Extract the [x, y] coordinate from the center of the cell holding the provided text.  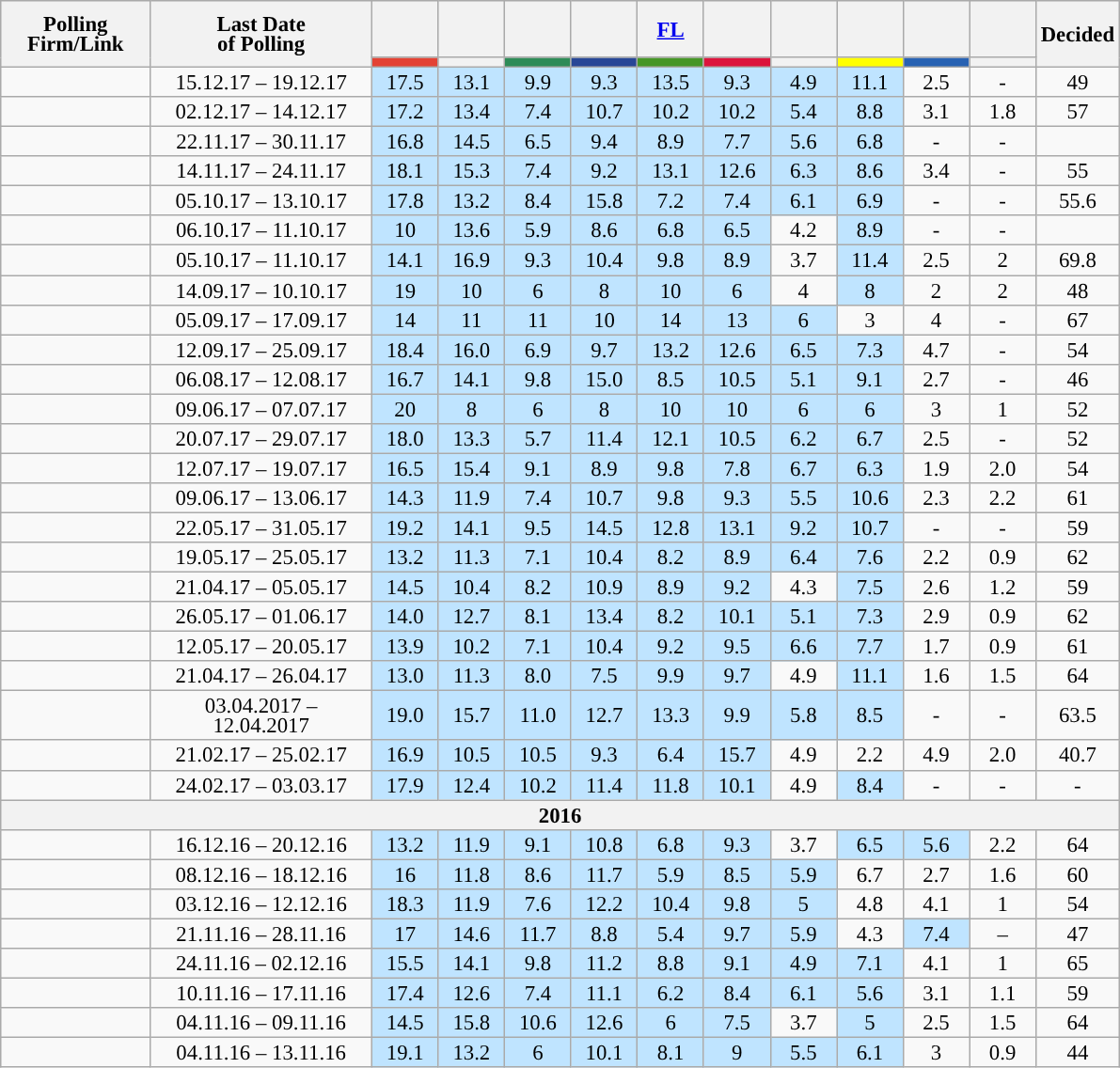
2.6 [937, 588]
Last Dateof Polling [261, 34]
17.8 [404, 201]
11.2 [604, 964]
15.0 [604, 379]
2.3 [937, 498]
55.6 [1078, 201]
15.3 [472, 171]
19.1 [404, 1053]
12.1 [671, 439]
13 [737, 320]
44 [1078, 1053]
1.2 [1002, 588]
4.8 [871, 904]
12.8 [671, 527]
9.4 [604, 142]
06.10.17 – 11.10.17 [261, 231]
1.9 [937, 468]
24.11.16 – 02.12.16 [261, 964]
14.11.17 – 24.11.17 [261, 171]
05.10.17 – 11.10.17 [261, 260]
19.05.17 – 25.05.17 [261, 558]
17.4 [404, 993]
12.4 [472, 785]
09.06.17 – 07.07.17 [261, 409]
10.9 [604, 588]
3.4 [937, 171]
16.0 [472, 350]
57 [1078, 112]
5.7 [538, 439]
06.08.17 – 12.08.17 [261, 379]
49 [1078, 83]
18.1 [404, 171]
05.09.17 – 17.09.17 [261, 320]
12.07.17 – 19.07.17 [261, 468]
26.05.17 – 01.06.17 [261, 617]
24.02.17 – 03.03.17 [261, 785]
17.2 [404, 112]
8.0 [538, 676]
18.3 [404, 904]
2016 [560, 815]
13.9 [404, 647]
48 [1078, 291]
21.02.17 – 25.02.17 [261, 756]
9 [737, 1053]
20 [404, 409]
13.0 [404, 676]
55 [1078, 171]
7.8 [737, 468]
05.10.17 – 13.10.17 [261, 201]
16.12.16 – 20.12.16 [261, 844]
18.0 [404, 439]
14.09.17 – 10.10.17 [261, 291]
20.07.17 – 29.07.17 [261, 439]
4.7 [937, 350]
14.6 [472, 934]
04.11.16 – 13.11.16 [261, 1053]
13.5 [671, 83]
6.6 [803, 647]
19.0 [404, 716]
65 [1078, 964]
1.7 [937, 647]
14.3 [404, 498]
10.11.16 – 17.11.16 [261, 993]
17.5 [404, 83]
14.0 [404, 617]
1.8 [1002, 112]
15.12.17 – 19.12.17 [261, 83]
5.8 [803, 716]
FL [671, 29]
12.09.17 – 25.09.17 [261, 350]
12.2 [604, 904]
69.8 [1078, 260]
04.11.16 – 09.11.16 [261, 1023]
4.2 [803, 231]
09.06.17 – 13.06.17 [261, 498]
40.7 [1078, 756]
– [1002, 934]
16.7 [404, 379]
16.5 [404, 468]
67 [1078, 320]
15.4 [472, 468]
10.8 [604, 844]
11.0 [538, 716]
60 [1078, 874]
63.5 [1078, 716]
15.5 [404, 964]
03.04.2017 – 12.04.2017 [261, 716]
13.6 [472, 231]
19 [404, 291]
2.9 [937, 617]
21.04.17 – 05.05.17 [261, 588]
Polling Firm/Link [75, 34]
21.11.16 – 28.11.16 [261, 934]
17 [404, 934]
47 [1078, 934]
22.11.17 – 30.11.17 [261, 142]
22.05.17 – 31.05.17 [261, 527]
21.04.17 – 26.04.17 [261, 676]
18.4 [404, 350]
1.1 [1002, 993]
03.12.16 – 12.12.16 [261, 904]
16 [404, 874]
46 [1078, 379]
16.8 [404, 142]
19.2 [404, 527]
12.05.17 – 20.05.17 [261, 647]
Decided [1078, 34]
02.12.17 – 14.12.17 [261, 112]
17.9 [404, 785]
7.2 [671, 201]
08.12.16 – 18.12.16 [261, 874]
